For the text-containing cell, return its midpoint in [x, y] coordinate format. 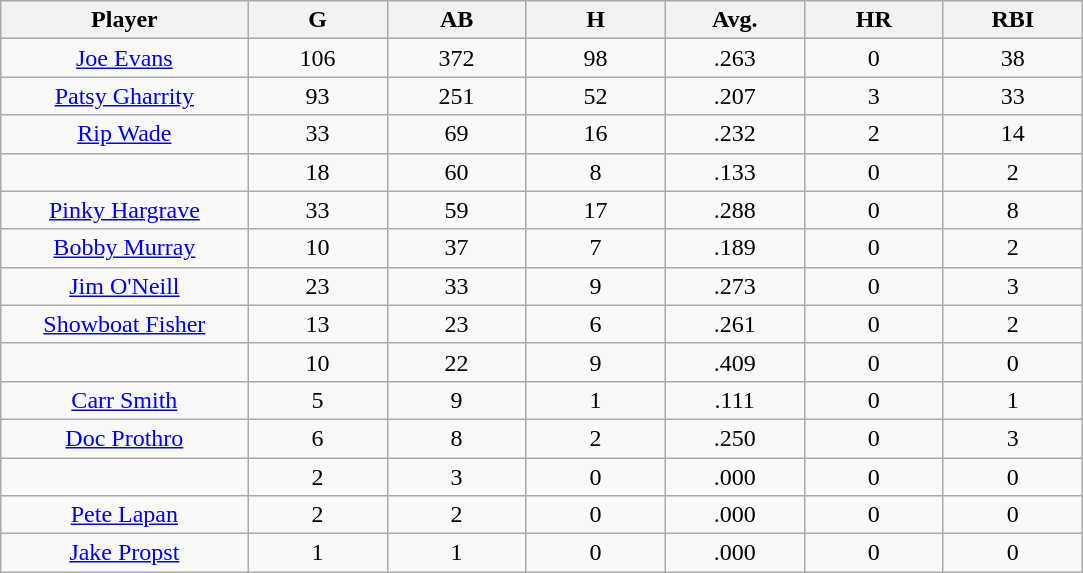
7 [596, 248]
13 [318, 324]
.409 [734, 362]
.273 [734, 286]
.111 [734, 400]
93 [318, 96]
HR [874, 20]
Rip Wade [124, 134]
Patsy Gharrity [124, 96]
Joe Evans [124, 58]
Pinky Hargrave [124, 210]
AB [456, 20]
14 [1012, 134]
.261 [734, 324]
Jim O'Neill [124, 286]
.189 [734, 248]
17 [596, 210]
Carr Smith [124, 400]
106 [318, 58]
.207 [734, 96]
22 [456, 362]
59 [456, 210]
5 [318, 400]
.250 [734, 438]
.232 [734, 134]
Player [124, 20]
37 [456, 248]
.263 [734, 58]
H [596, 20]
RBI [1012, 20]
Showboat Fisher [124, 324]
18 [318, 172]
G [318, 20]
251 [456, 96]
.133 [734, 172]
69 [456, 134]
38 [1012, 58]
16 [596, 134]
.288 [734, 210]
Doc Prothro [124, 438]
98 [596, 58]
Bobby Murray [124, 248]
372 [456, 58]
52 [596, 96]
Jake Propst [124, 553]
Avg. [734, 20]
Pete Lapan [124, 515]
60 [456, 172]
